Extract the [x, y] coordinate from the center of the cell holding the provided text.  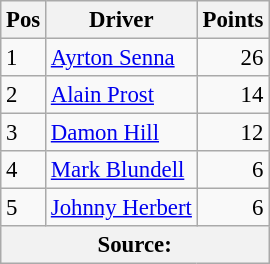
Points [232, 20]
5 [24, 208]
Damon Hill [122, 133]
Johnny Herbert [122, 208]
26 [232, 58]
12 [232, 133]
3 [24, 133]
2 [24, 95]
Pos [24, 20]
Alain Prost [122, 95]
Source: [135, 245]
Mark Blundell [122, 170]
14 [232, 95]
Driver [122, 20]
Ayrton Senna [122, 58]
4 [24, 170]
1 [24, 58]
